Detect which cell encompasses the target text, then output its (X, Y) center coordinate. 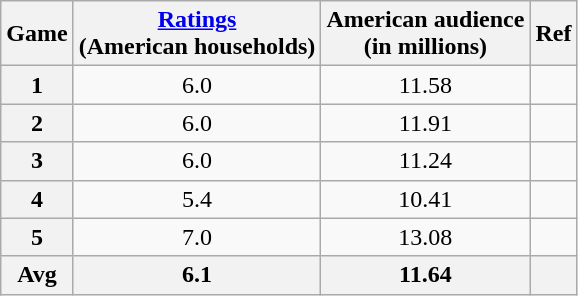
Ratings(American households) (197, 34)
Avg (37, 275)
7.0 (197, 237)
American audience(in millions) (426, 34)
5 (37, 237)
1 (37, 85)
5.4 (197, 199)
2 (37, 123)
11.64 (426, 275)
10.41 (426, 199)
Game (37, 34)
Ref (554, 34)
3 (37, 161)
11.24 (426, 161)
4 (37, 199)
6.1 (197, 275)
11.91 (426, 123)
11.58 (426, 85)
13.08 (426, 237)
